For the text-containing cell, return its midpoint in [x, y] coordinate format. 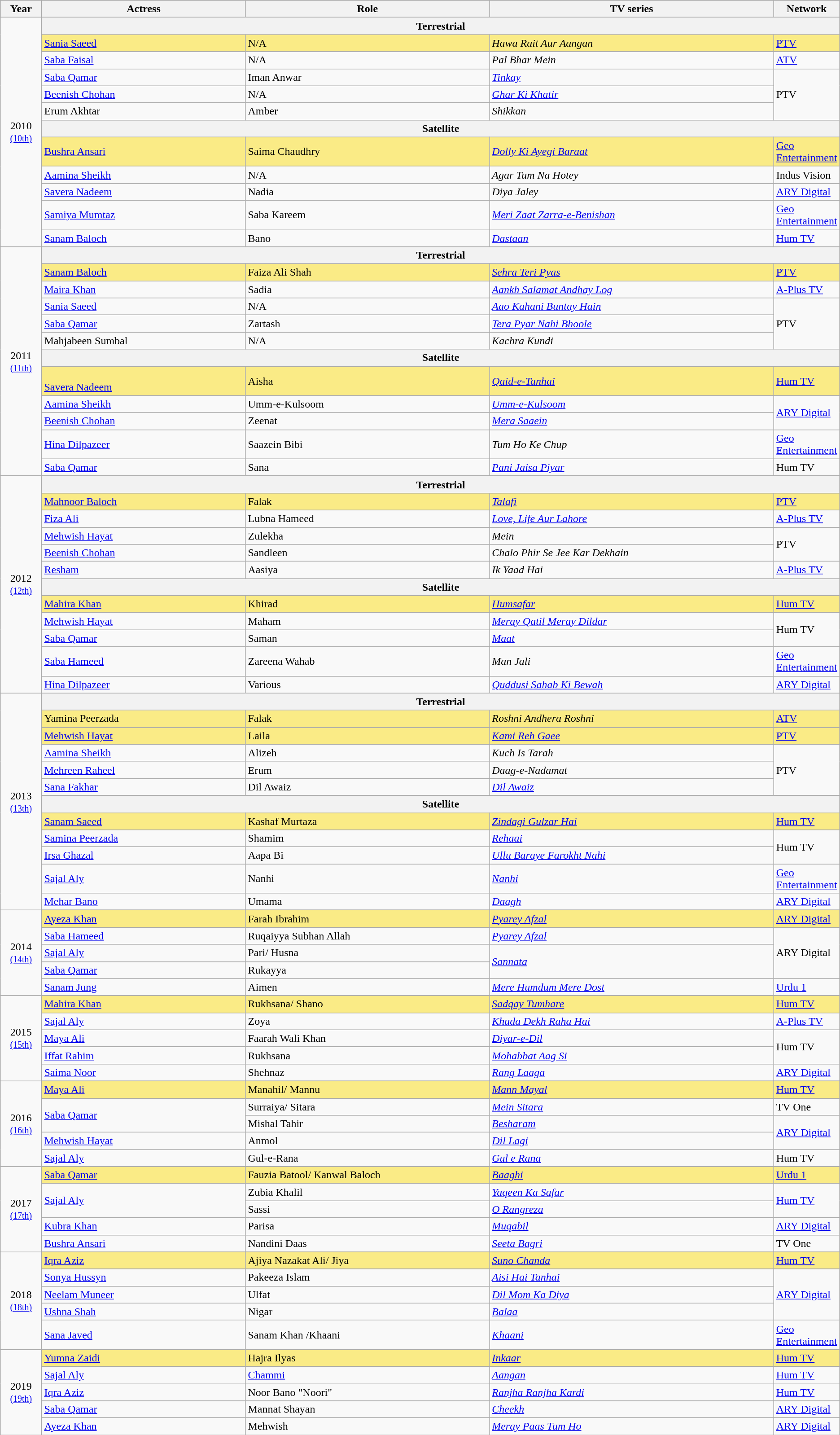
Sassi [367, 1209]
Faiza Ali Shah [367, 272]
Alizeh [367, 753]
Diya Jaley [632, 192]
Ajiya Nazakat Ali/ Jiya [367, 1260]
Ulfat [367, 1295]
Amber [367, 111]
Khuda Dekh Raha Hai [632, 1021]
Laila [367, 736]
Tum Ho Ke Chup [632, 444]
Daag-e-Nadamat [632, 770]
Saman [367, 638]
2010(10th) [21, 132]
Erum Akhtar [144, 111]
Iman Anwar [367, 77]
Mehwish [367, 1426]
Diyar-e-Dil [632, 1038]
Aankh Salamat Andhay Log [632, 290]
Mehar Bano [144, 902]
Khirad [367, 604]
2013(13th) [21, 802]
Sanam Jung [144, 987]
Yamina Peerzada [144, 719]
Saima Chaudhry [367, 152]
Shikkan [632, 111]
2017(17th) [21, 1209]
Roshni Andhera Roshni [632, 719]
Aao Kahani Buntay Hain [632, 307]
Ranjha Ranjha Kardi [632, 1392]
Kashaf Murtaza [367, 821]
Cheekh [632, 1409]
Mishal Tahir [367, 1124]
Zindagi Gulzar Hai [632, 821]
Sandleen [367, 553]
Indus Vision [807, 175]
Iffat Rahim [144, 1055]
Sanam Khan /Khaani [367, 1335]
Ushna Shah [144, 1312]
Nadia [367, 192]
Mehreen Raheel [144, 770]
Zubia Khalil [367, 1192]
Saba Faisal [144, 60]
Seeta Bagri [632, 1243]
Aimen [367, 987]
Irsa Ghazal [144, 856]
Besharam [632, 1124]
Sehra Teri Pyas [632, 272]
Aangan [632, 1375]
TV series [632, 9]
Kami Reh Gaee [632, 736]
Gul-e-Rana [367, 1158]
Maat [632, 638]
2011(11th) [21, 362]
2018(18th) [21, 1301]
Umama [367, 902]
Hajra Ilyas [367, 1358]
Surraiya/ Sitara [367, 1106]
Saima Noor [144, 1072]
2019(19th) [21, 1392]
Shehnaz [367, 1072]
Pari/ Husna [367, 953]
Kubra Khan [144, 1226]
Year [21, 9]
Baaghi [632, 1175]
Kuch Is Tarah [632, 753]
Inkaar [632, 1358]
Kachra Kundi [632, 341]
Suno Chanda [632, 1260]
Fauzia Batool/ Kanwal Baloch [367, 1175]
Chalo Phir Se Jee Kar Dekhain [632, 553]
Khaani [632, 1335]
Ghar Ki Khatir [632, 94]
Erum [367, 770]
Maham [367, 621]
Ullu Baraye Farokht Nahi [632, 856]
Saazein Bibi [367, 444]
Samiya Mumtaz [144, 215]
Sana Fakhar [144, 787]
Mahjabeen Sumbal [144, 341]
Mahnoor Baloch [144, 501]
Dil Mom Ka Diya [632, 1295]
Hawa Rait Aur Aangan [632, 43]
Dastaan [632, 238]
Dolly Ki Ayegi Baraat [632, 152]
Pakeeza Islam [367, 1277]
Daagh [632, 902]
Balaa [632, 1312]
Man Jali [632, 662]
Pani Jaisa Piyar [632, 467]
Zeenat [367, 421]
Sadqay Tumhare [632, 1004]
Bano [367, 238]
Quddusi Sahab Ki Bewah [632, 685]
Love, Life Aur Lahore [632, 518]
Manahil/ Mannu [367, 1089]
Mannat Shayan [367, 1409]
Nigar [367, 1312]
Mann Mayal [632, 1089]
Sonya Hussyn [144, 1277]
Sana [367, 467]
Talafi [632, 501]
Meray Qatil Meray Dildar [632, 621]
Mein [632, 535]
Sadia [367, 290]
O Rangreza [632, 1209]
Maira Khan [144, 290]
2014(14th) [21, 953]
Aasiya [367, 570]
2012(12th) [21, 584]
Meri Zaat Zarra-e-Benishan [632, 215]
Tinkay [632, 77]
Pal Bhar Mein [632, 60]
Anmol [367, 1141]
Rukhsana [367, 1055]
Rehaai [632, 838]
Dil Lagi [632, 1141]
Tera Pyar Nahi Bhoole [632, 324]
Zareena Wahab [367, 662]
Muqabil [632, 1226]
Aisha [367, 381]
Various [367, 685]
Ruqaiyya Subhan Allah [367, 936]
Rukayya [367, 970]
2015(15th) [21, 1038]
Yaqeen Ka Safar [632, 1192]
Zoya [367, 1021]
Role [367, 9]
Meray Paas Tum Ho [632, 1426]
Saba Kareem [367, 215]
Noor Bano "Noori" [367, 1392]
Samina Peerzada [144, 838]
Rang Laaga [632, 1072]
Ik Yaad Hai [632, 570]
Mohabbat Aag Si [632, 1055]
Aapa Bi [367, 856]
Zartash [367, 324]
Sannata [632, 961]
Shamim [367, 838]
Yumna Zaidi [144, 1358]
Actress [144, 9]
Sanam Saeed [144, 821]
Resham [144, 570]
2016(16th) [21, 1123]
Humsafar [632, 604]
Gul e Rana [632, 1158]
Farah Ibrahim [367, 919]
Mein Sitara [632, 1106]
Network [807, 9]
Fiza Ali [144, 518]
Mere Humdum Mere Dost [632, 987]
Zulekha [367, 535]
Neelam Muneer [144, 1295]
Faarah Wali Khan [367, 1038]
Sana Javed [144, 1335]
Lubna Hameed [367, 518]
Nandini Daas [367, 1243]
Mera Saaein [632, 421]
Qaid-e-Tanhai [632, 381]
Parisa [367, 1226]
Aisi Hai Tanhai [632, 1277]
Chammi [367, 1375]
Agar Tum Na Hotey [632, 175]
Rukhsana/ Shano [367, 1004]
